Identify which cell holds the provided text, then report its [x, y] central coordinate. 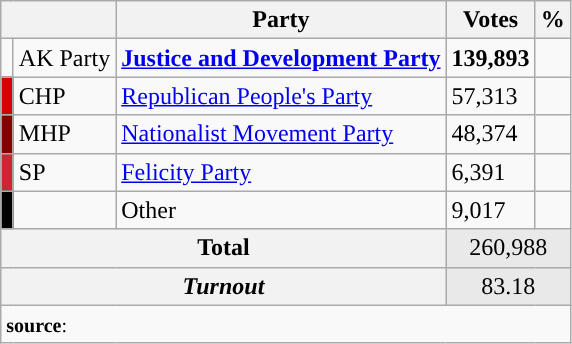
139,893 [490, 58]
AK Party [64, 58]
CHP [64, 96]
MHP [64, 134]
SP [64, 172]
83.18 [508, 286]
Republican People's Party [281, 96]
Party [281, 20]
% [552, 20]
Other [281, 210]
9,017 [490, 210]
Justice and Development Party [281, 58]
Votes [490, 20]
260,988 [508, 248]
Turnout [224, 286]
Total [224, 248]
6,391 [490, 172]
57,313 [490, 96]
Felicity Party [281, 172]
48,374 [490, 134]
Nationalist Movement Party [281, 134]
source: [286, 324]
